Extract the [X, Y] coordinate from the center of the cell holding the provided text.  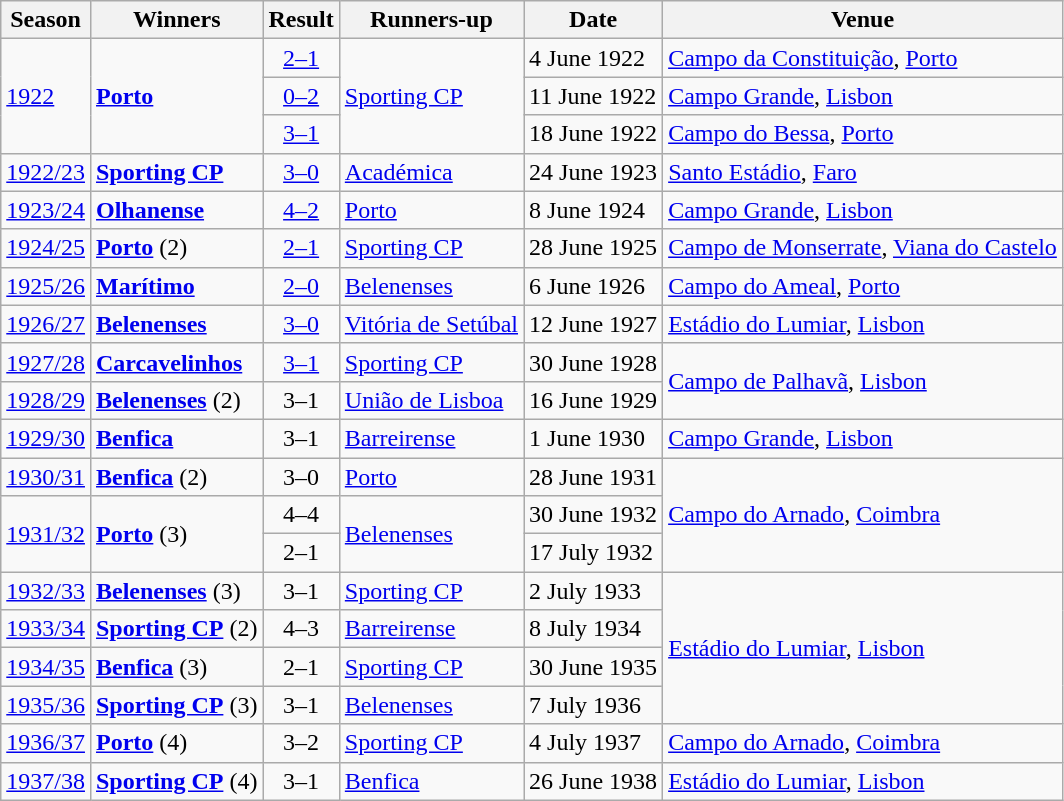
Winners [176, 20]
Porto (2) [176, 248]
17 July 1932 [594, 553]
Campo do Bessa, Porto [863, 134]
8 June 1924 [594, 210]
Sporting CP (2) [176, 629]
2 July 1933 [594, 591]
26 June 1938 [594, 781]
Date [594, 20]
7 July 1936 [594, 705]
Belenenses (2) [176, 400]
1929/30 [46, 438]
Porto (3) [176, 534]
1928/29 [46, 400]
8 July 1934 [594, 629]
0–2 [301, 96]
Olhanense [176, 210]
Belenenses (3) [176, 591]
Season [46, 20]
Result [301, 20]
Benfica (2) [176, 477]
1937/38 [46, 781]
1 June 1930 [594, 438]
Campo da Constituição, Porto [863, 58]
Porto (4) [176, 743]
1936/37 [46, 743]
1922/23 [46, 172]
3–2 [301, 743]
1922 [46, 96]
12 June 1927 [594, 324]
1933/34 [46, 629]
Académica [431, 172]
4–3 [301, 629]
Campo de Palhavã, Lisbon [863, 381]
1930/31 [46, 477]
Benfica (3) [176, 667]
16 June 1929 [594, 400]
4–4 [301, 515]
Venue [863, 20]
6 June 1926 [594, 286]
Runners-up [431, 20]
4 July 1937 [594, 743]
Sporting CP (3) [176, 705]
Carcavelinhos [176, 362]
1924/25 [46, 248]
Campo de Monserrate, Viana do Castelo [863, 248]
1934/35 [46, 667]
30 June 1932 [594, 515]
28 June 1931 [594, 477]
11 June 1922 [594, 96]
30 June 1928 [594, 362]
2–0 [301, 286]
Santo Estádio, Faro [863, 172]
Sporting CP (4) [176, 781]
4 June 1922 [594, 58]
1923/24 [46, 210]
1925/26 [46, 286]
1932/33 [46, 591]
4–2 [301, 210]
30 June 1935 [594, 667]
18 June 1922 [594, 134]
União de Lisboa [431, 400]
1927/28 [46, 362]
1926/27 [46, 324]
Vitória de Setúbal [431, 324]
28 June 1925 [594, 248]
Marítimo [176, 286]
24 June 1923 [594, 172]
1931/32 [46, 534]
Campo do Ameal, Porto [863, 286]
1935/36 [46, 705]
